Detect which cell encompasses the target text, then output its [x, y] center coordinate. 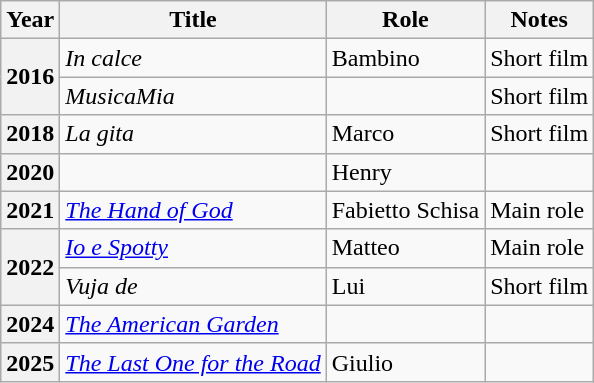
The Last One for the Road [193, 362]
Giulio [405, 362]
2021 [30, 210]
2016 [30, 77]
In calce [193, 58]
Io e Spotty [193, 248]
Lui [405, 286]
2024 [30, 324]
2020 [30, 172]
Vuja de [193, 286]
La gita [193, 134]
2022 [30, 267]
Title [193, 20]
Fabietto Schisa [405, 210]
Marco [405, 134]
2018 [30, 134]
Henry [405, 172]
MusicaMia [193, 96]
2025 [30, 362]
Bambino [405, 58]
The Hand of God [193, 210]
Role [405, 20]
The American Garden [193, 324]
Year [30, 20]
Notes [540, 20]
Matteo [405, 248]
